Find where the given text appears and provide that cell's center as [X, Y] coordinate. 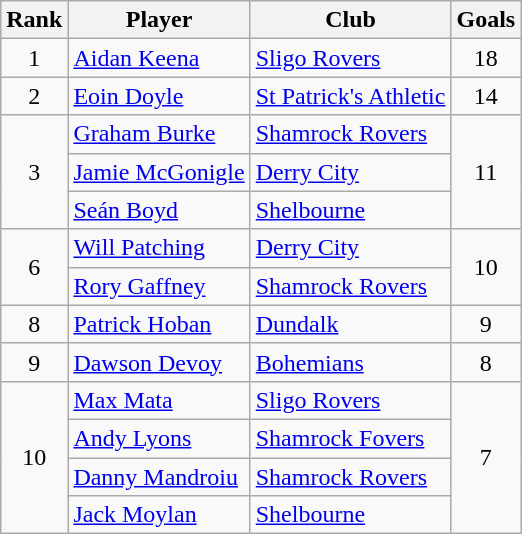
7 [486, 457]
2 [34, 96]
Dawson Devoy [159, 362]
Graham Burke [159, 134]
Jack Moylan [159, 515]
11 [486, 172]
Player [159, 20]
Aidan Keena [159, 58]
Patrick Hoban [159, 324]
St Patrick's Athletic [350, 96]
Rank [34, 20]
Rory Gaffney [159, 286]
Bohemians [350, 362]
1 [34, 58]
Eoin Doyle [159, 96]
Shamrock Fovers [350, 438]
Will Patching [159, 248]
18 [486, 58]
Andy Lyons [159, 438]
6 [34, 267]
3 [34, 172]
Max Mata [159, 400]
Jamie McGonigle [159, 172]
Danny Mandroiu [159, 477]
14 [486, 96]
Seán Boyd [159, 210]
Club [350, 20]
Goals [486, 20]
Dundalk [350, 324]
